Pinpoint the cell where the given text exists, returning its [x, y] midpoint coordinate. 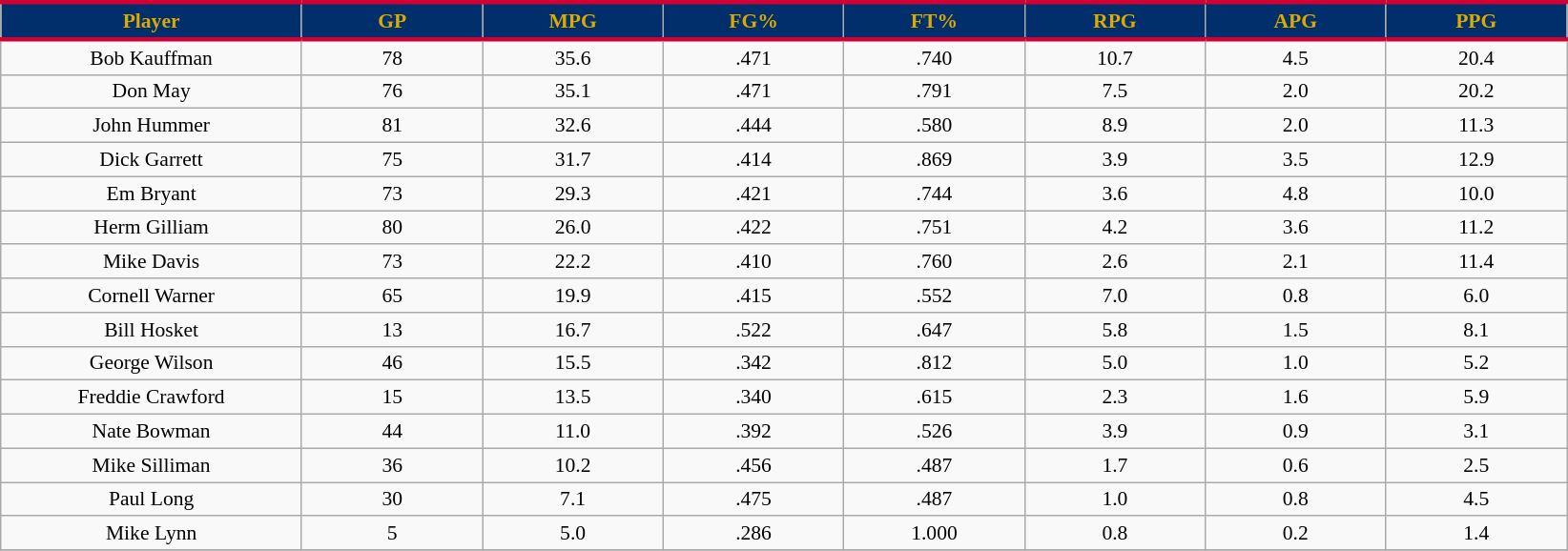
.415 [753, 296]
Freddie Crawford [152, 398]
81 [391, 126]
1.000 [935, 534]
13 [391, 330]
5.9 [1476, 398]
Em Bryant [152, 194]
Mike Lynn [152, 534]
75 [391, 160]
1.5 [1295, 330]
Dick Garrett [152, 160]
10.0 [1476, 194]
7.1 [572, 500]
APG [1295, 21]
PPG [1476, 21]
15.5 [572, 363]
78 [391, 57]
1.7 [1114, 465]
0.9 [1295, 432]
0.2 [1295, 534]
20.4 [1476, 57]
3.1 [1476, 432]
Player [152, 21]
2.5 [1476, 465]
.615 [935, 398]
.647 [935, 330]
Cornell Warner [152, 296]
11.2 [1476, 228]
5.2 [1476, 363]
.410 [753, 262]
11.4 [1476, 262]
22.2 [572, 262]
8.9 [1114, 126]
.421 [753, 194]
.422 [753, 228]
11.3 [1476, 126]
15 [391, 398]
20.2 [1476, 92]
Bill Hosket [152, 330]
.392 [753, 432]
2.3 [1114, 398]
36 [391, 465]
13.5 [572, 398]
John Hummer [152, 126]
4.2 [1114, 228]
29.3 [572, 194]
RPG [1114, 21]
12.9 [1476, 160]
7.0 [1114, 296]
5 [391, 534]
6.0 [1476, 296]
10.7 [1114, 57]
.342 [753, 363]
2.6 [1114, 262]
.286 [753, 534]
30 [391, 500]
Bob Kauffman [152, 57]
16.7 [572, 330]
Mike Silliman [152, 465]
Don May [152, 92]
Herm Gilliam [152, 228]
.522 [753, 330]
.791 [935, 92]
46 [391, 363]
George Wilson [152, 363]
.526 [935, 432]
8.1 [1476, 330]
35.6 [572, 57]
0.6 [1295, 465]
.444 [753, 126]
65 [391, 296]
7.5 [1114, 92]
MPG [572, 21]
76 [391, 92]
.760 [935, 262]
1.4 [1476, 534]
.580 [935, 126]
.744 [935, 194]
3.5 [1295, 160]
19.9 [572, 296]
Mike Davis [152, 262]
1.6 [1295, 398]
.340 [753, 398]
11.0 [572, 432]
31.7 [572, 160]
10.2 [572, 465]
.552 [935, 296]
.475 [753, 500]
.812 [935, 363]
GP [391, 21]
.414 [753, 160]
Nate Bowman [152, 432]
.869 [935, 160]
.740 [935, 57]
32.6 [572, 126]
FT% [935, 21]
FG% [753, 21]
4.8 [1295, 194]
44 [391, 432]
26.0 [572, 228]
2.1 [1295, 262]
.751 [935, 228]
5.8 [1114, 330]
.456 [753, 465]
Paul Long [152, 500]
35.1 [572, 92]
80 [391, 228]
